Provide the [X, Y] coordinate of the cell's center where the given text is located.  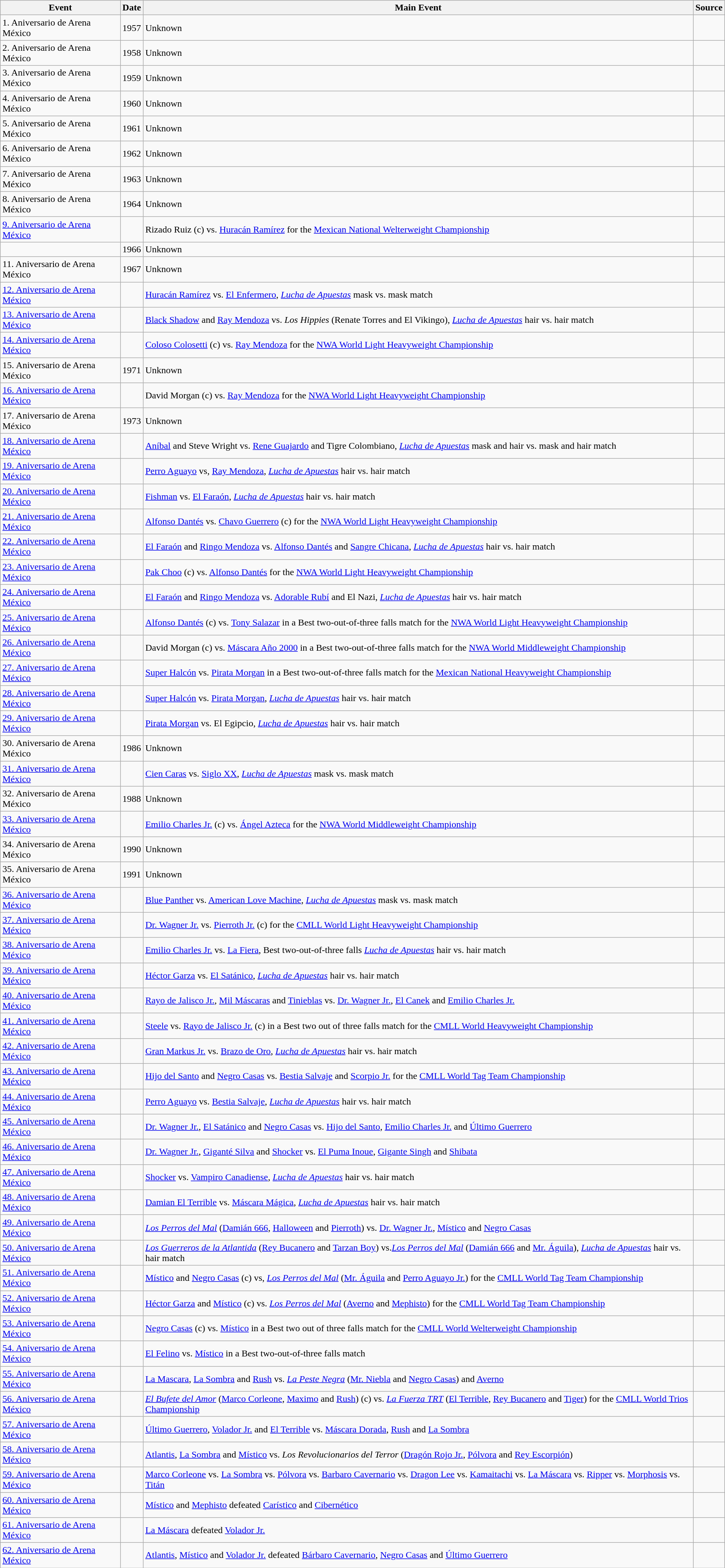
46. Aniversario de Arena México [60, 1152]
31. Aniversario de Arena México [60, 774]
38. Aniversario de Arena México [60, 950]
Atlantis, La Sombra and Místico vs. Los Revolucionarios del Terror (Dragón Rojo Jr., Pólvora and Rey Escorpión) [418, 1454]
1971 [132, 370]
1990 [132, 849]
53. Aniversario de Arena México [60, 1328]
Héctor Garza and Místico (c) vs. Los Perros del Mal (Averno and Mephisto) for the CMLL World Tag Team Championship [418, 1303]
5. Aniversario de Arena México [60, 129]
Event [60, 8]
Blue Panther vs. American Love Machine, Lucha de Apuestas mask vs. mask match [418, 900]
1967 [132, 269]
2. Aniversario de Arena México [60, 53]
29. Aniversario de Arena México [60, 723]
36. Aniversario de Arena México [60, 900]
19. Aniversario de Arena México [60, 471]
49. Aniversario de Arena México [60, 1228]
55. Aniversario de Arena México [60, 1379]
1991 [132, 874]
41. Aniversario de Arena México [60, 1025]
Los Perros del Mal (Damián 666, Halloween and Pierroth) vs. Dr. Wagner Jr., Místico and Negro Casas [418, 1228]
David Morgan (c) vs. Máscara Año 2000 in a Best two-out-of-three falls match for the NWA World Middleweight Championship [418, 647]
Huracán Ramírez vs. El Enfermero, Lucha de Apuestas mask vs. mask match [418, 295]
30. Aniversario de Arena México [60, 749]
22. Aniversario de Arena México [60, 546]
26. Aniversario de Arena México [60, 647]
Negro Casas (c) vs. Místico in a Best two out of three falls match for the CMLL World Welterweight Championship [418, 1328]
Perro Aguayo vs, Ray Mendoza, Lucha de Apuestas hair vs. hair match [418, 471]
17. Aniversario de Arena México [60, 421]
Los Guerreros de la Atlantida (Rey Bucanero and Tarzan Boy) vs.Los Perros del Mal (Damián 666 and Mr. Águila), Lucha de Apuestas hair vs. hair match [418, 1253]
35. Aniversario de Arena México [60, 874]
34. Aniversario de Arena México [60, 849]
Rayo de Jalisco Jr., Mil Máscaras and Tinieblas vs. Dr. Wagner Jr., El Canek and Emilio Charles Jr. [418, 1001]
Main Event [418, 8]
52. Aniversario de Arena México [60, 1303]
La Mascara, La Sombra and Rush vs. La Peste Negra (Mr. Niebla and Negro Casas) and Averno [418, 1379]
25. Aniversario de Arena México [60, 622]
Date [132, 8]
Marco Corleone vs. La Sombra vs. Pólvora vs. Barbaro Cavernario vs. Dragon Lee vs. Kamaitachi vs. La Máscara vs. Ripper vs. Morphosis vs. Titán [418, 1480]
1973 [132, 421]
21. Aniversario de Arena México [60, 522]
33. Aniversario de Arena México [60, 824]
Dr. Wagner Jr., El Satánico and Negro Casas vs. Hijo del Santo, Emilio Charles Jr. and Último Guerrero [418, 1127]
1966 [132, 249]
6. Aniversario de Arena México [60, 153]
1958 [132, 53]
1960 [132, 103]
18. Aniversario de Arena México [60, 446]
Aníbal and Steve Wright vs. Rene Guajardo and Tigre Colombiano, Lucha de Apuestas mask and hair vs. mask and hair match [418, 446]
13. Aniversario de Arena México [60, 320]
Super Halcón vs. Pirata Morgan in a Best two-out-of-three falls match for the Mexican National Heavyweight Championship [418, 673]
51. Aniversario de Arena México [60, 1278]
40. Aniversario de Arena México [60, 1001]
Source [709, 8]
44. Aniversario de Arena México [60, 1101]
11. Aniversario de Arena México [60, 269]
32. Aniversario de Arena México [60, 799]
12. Aniversario de Arena México [60, 295]
Cien Caras vs. Siglo XX, Lucha de Apuestas mask vs. mask match [418, 774]
Emilio Charles Jr. vs. La Fiera, Best two-out-of-three falls Lucha de Apuestas hair vs. hair match [418, 950]
Emilio Charles Jr. (c) vs. Ángel Azteca for the NWA World Middleweight Championship [418, 824]
45. Aniversario de Arena México [60, 1127]
1961 [132, 129]
Dr. Wagner Jr. vs. Pierroth Jr. (c) for the CMLL World Light Heavyweight Championship [418, 925]
1962 [132, 153]
El Faraón and Ringo Mendoza vs. Alfonso Dantés and Sangre Chicana, Lucha de Apuestas hair vs. hair match [418, 546]
27. Aniversario de Arena México [60, 673]
Último Guerrero, Volador Jr. and El Terrible vs. Máscara Dorada, Rush and La Sombra [418, 1429]
61. Aniversario de Arena México [60, 1530]
Super Halcón vs. Pirata Morgan, Lucha de Apuestas hair vs. hair match [418, 698]
Steele vs. Rayo de Jalisco Jr. (c) in a Best two out of three falls match for the CMLL World Heavyweight Championship [418, 1025]
7. Aniversario de Arena México [60, 179]
Místico and Mephisto defeated Carístico and Cibernético [418, 1504]
Héctor Garza vs. El Satánico, Lucha de Apuestas hair vs. hair match [418, 975]
8. Aniversario de Arena México [60, 204]
60. Aniversario de Arena México [60, 1504]
Damian El Terrible vs. Máscara Mágica, Lucha de Apuestas hair vs. hair match [418, 1202]
Black Shadow and Ray Mendoza vs. Los Hippies (Renate Torres and El Vikingo), Lucha de Apuestas hair vs. hair match [418, 320]
42. Aniversario de Arena México [60, 1051]
9. Aniversario de Arena México [60, 229]
3. Aniversario de Arena México [60, 78]
Rizado Ruiz (c) vs. Huracán Ramírez for the Mexican National Welterweight Championship [418, 229]
Perro Aguayo vs. Bestia Salvaje, Lucha de Apuestas hair vs. hair match [418, 1101]
56. Aniversario de Arena México [60, 1404]
1963 [132, 179]
Gran Markus Jr. vs. Brazo de Oro, Lucha de Apuestas hair vs. hair match [418, 1051]
1. Aniversario de Arena México [60, 28]
El Faraón and Ringo Mendoza vs. Adorable Rubí and El Nazi, Lucha de Apuestas hair vs. hair match [418, 597]
58. Aniversario de Arena México [60, 1454]
Shocker vs. Vampiro Canadiense, Lucha de Apuestas hair vs. hair match [418, 1177]
Místico and Negro Casas (c) vs, Los Perros del Mal (Mr. Águila and Perro Aguayo Jr.) for the CMLL World Tag Team Championship [418, 1278]
48. Aniversario de Arena México [60, 1202]
28. Aniversario de Arena México [60, 698]
4. Aniversario de Arena México [60, 103]
La Máscara defeated Volador Jr. [418, 1530]
54. Aniversario de Arena México [60, 1353]
1957 [132, 28]
David Morgan (c) vs. Ray Mendoza for the NWA World Light Heavyweight Championship [418, 395]
37. Aniversario de Arena México [60, 925]
15. Aniversario de Arena México [60, 370]
Coloso Colosetti (c) vs. Ray Mendoza for the NWA World Light Heavyweight Championship [418, 345]
57. Aniversario de Arena México [60, 1429]
24. Aniversario de Arena México [60, 597]
El Felino vs. Místico in a Best two-out-of-three falls match [418, 1353]
43. Aniversario de Arena México [60, 1076]
23. Aniversario de Arena México [60, 572]
16. Aniversario de Arena México [60, 395]
1964 [132, 204]
Alfonso Dantés vs. Chavo Guerrero (c) for the NWA World Light Heavyweight Championship [418, 522]
Alfonso Dantés (c) vs. Tony Salazar in a Best two-out-of-three falls match for the NWA World Light Heavyweight Championship [418, 622]
Atlantis, Místico and Volador Jr. defeated Bárbaro Cavernario, Negro Casas and Último Guerrero [418, 1556]
47. Aniversario de Arena México [60, 1177]
Pak Choo (c) vs. Alfonso Dantés for the NWA World Light Heavyweight Championship [418, 572]
Dr. Wagner Jr., Giganté Silva and Shocker vs. El Puma Inoue, Gigante Singh and Shibata [418, 1152]
Fishman vs. El Faraón, Lucha de Apuestas hair vs. hair match [418, 496]
Hijo del Santo and Negro Casas vs. Bestia Salvaje and Scorpio Jr. for the CMLL World Tag Team Championship [418, 1076]
50. Aniversario de Arena México [60, 1253]
1959 [132, 78]
1988 [132, 799]
62. Aniversario de Arena México [60, 1556]
20. Aniversario de Arena México [60, 496]
14. Aniversario de Arena México [60, 345]
59. Aniversario de Arena México [60, 1480]
39. Aniversario de Arena México [60, 975]
1986 [132, 749]
Pirata Morgan vs. El Egipcio, Lucha de Apuestas hair vs. hair match [418, 723]
